Provide the (X, Y) coordinate of the cell's center where the given text is located.  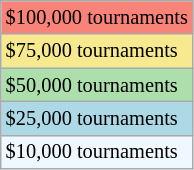
$75,000 tournaments (97, 51)
$50,000 tournaments (97, 85)
$100,000 tournaments (97, 17)
$25,000 tournaments (97, 118)
$10,000 tournaments (97, 152)
